Capture the cell that displays the provided text and extract its [x, y] central coordinate. 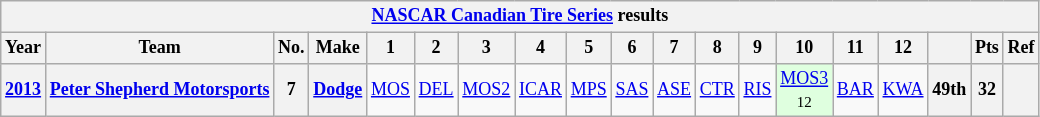
Year [24, 48]
Pts [988, 48]
Make [338, 48]
SAS [632, 90]
NASCAR Canadian Tire Series results [520, 16]
CTR [717, 90]
12 [903, 48]
9 [758, 48]
MOS [391, 90]
MPS [588, 90]
Ref [1021, 48]
BAR [855, 90]
Team [159, 48]
MOS2 [486, 90]
2013 [24, 90]
ICAR [541, 90]
49th [950, 90]
Peter Shepherd Motorsports [159, 90]
ASE [674, 90]
5 [588, 48]
4 [541, 48]
6 [632, 48]
RIS [758, 90]
2 [436, 48]
Dodge [338, 90]
DEL [436, 90]
8 [717, 48]
3 [486, 48]
1 [391, 48]
10 [804, 48]
No. [292, 48]
11 [855, 48]
KWA [903, 90]
32 [988, 90]
MOS312 [804, 90]
